Provide the [X, Y] coordinate of the cell's center where the given text is located.  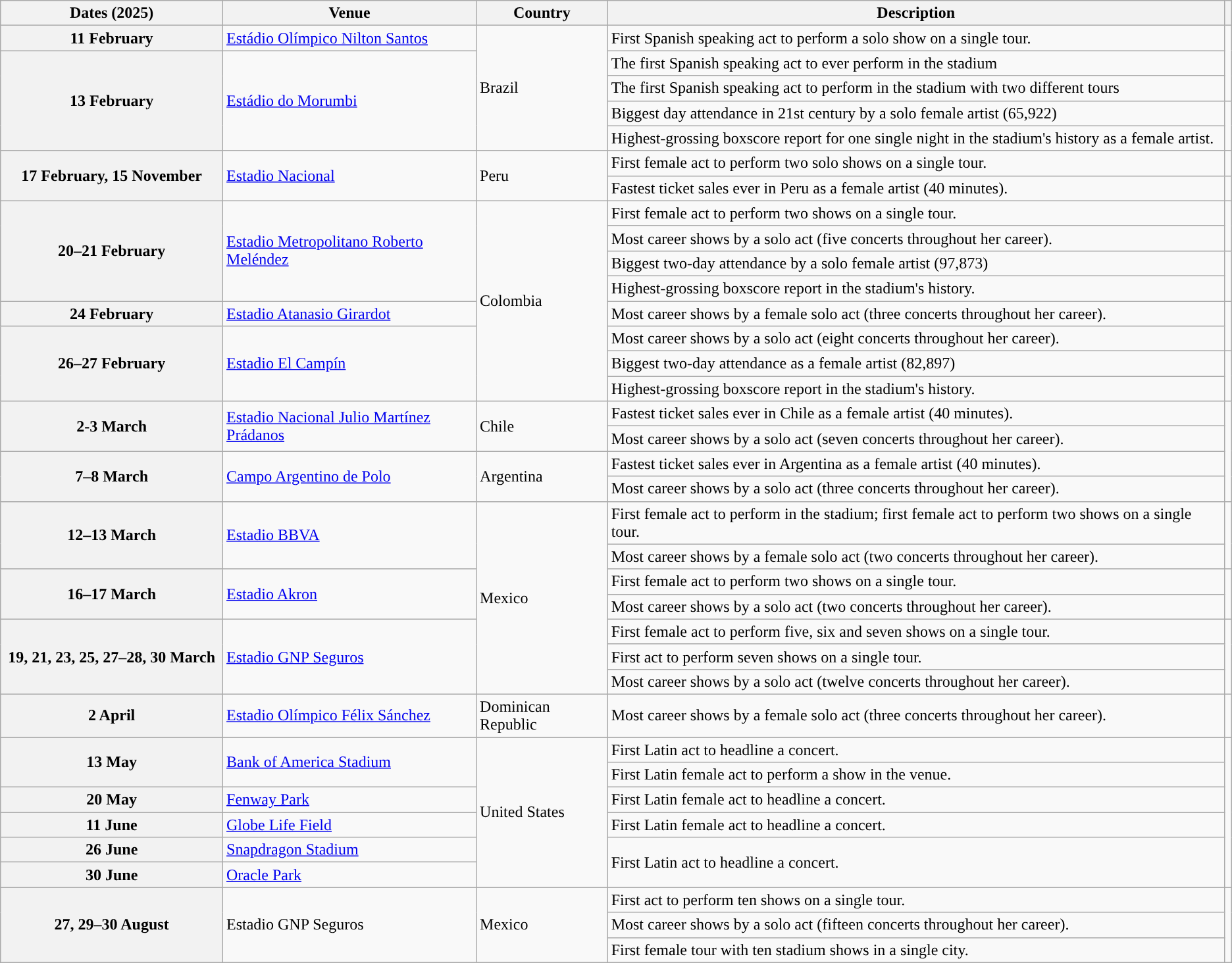
13 February [112, 101]
2-3 March [112, 426]
Colombia [542, 301]
Most career shows by a solo act (three concerts throughout her career). [916, 489]
13 May [112, 762]
11 February [112, 38]
2 April [112, 716]
First act to perform ten shows on a single tour. [916, 900]
Estadio El Campín [350, 364]
The first Spanish speaking act to ever perform in the stadium [916, 63]
Campo Argentino de Polo [350, 476]
26 June [112, 850]
First female tour with ten stadium shows in a single city. [916, 950]
Peru [542, 176]
The first Spanish speaking act to perform in the stadium with two different tours [916, 88]
11 June [112, 825]
Estadio Akron [350, 594]
20 May [112, 800]
First act to perform seven shows on a single tour. [916, 656]
Most career shows by a solo act (seven concerts throughout her career). [916, 439]
Estadio Olímpico Félix Sánchez [350, 716]
Venue [350, 13]
First Spanish speaking act to perform a solo show on a single tour. [916, 38]
30 June [112, 875]
16–17 March [112, 594]
Biggest two-day attendance as a female artist (82,897) [916, 364]
Estadio Nacional [350, 176]
Estadio Nacional Julio Martínez Prádanos [350, 426]
7–8 March [112, 476]
Most career shows by a female solo act (two concerts throughout her career). [916, 556]
Estádio do Morumbi [350, 101]
Estadio BBVA [350, 535]
Most career shows by a solo act (fifteen concerts throughout her career). [916, 925]
20–21 February [112, 251]
Bank of America Stadium [350, 762]
12–13 March [112, 535]
Description [916, 13]
First Latin female act to perform a show in the venue. [916, 775]
Biggest day attendance in 21st century by a solo female artist (65,922) [916, 113]
United States [542, 812]
Most career shows by a solo act (five concerts throughout her career). [916, 238]
Dominican Republic [542, 716]
Brazil [542, 88]
17 February, 15 November [112, 176]
First female act to perform two solo shows on a single tour. [916, 163]
Fastest ticket sales ever in Peru as a female artist (40 minutes). [916, 188]
Globe Life Field [350, 825]
26–27 February [112, 364]
Argentina [542, 476]
Biggest two-day attendance by a solo female artist (97,873) [916, 263]
Dates (2025) [112, 13]
Chile [542, 426]
Oracle Park [350, 875]
Estadio Atanasio Girardot [350, 314]
Most career shows by a solo act (twelve concerts throughout her career). [916, 681]
Snapdragon Stadium [350, 850]
Fastest ticket sales ever in Chile as a female artist (40 minutes). [916, 414]
Estadio Metropolitano Roberto Meléndez [350, 251]
Most career shows by a solo act (eight concerts throughout her career). [916, 339]
First female act to perform five, six and seven shows on a single tour. [916, 631]
Fastest ticket sales ever in Argentina as a female artist (40 minutes). [916, 464]
First female act to perform in the stadium; first female act to perform two shows on a single tour. [916, 522]
Highest-grossing boxscore report for one single night in the stadium's history as a female artist. [916, 138]
Most career shows by a solo act (two concerts throughout her career). [916, 606]
27, 29–30 August [112, 925]
Country [542, 13]
Estádio Olímpico Nilton Santos [350, 38]
Fenway Park [350, 800]
19, 21, 23, 25, 27–28, 30 March [112, 656]
24 February [112, 314]
